Identify which cell holds the provided text, then report its (X, Y) central coordinate. 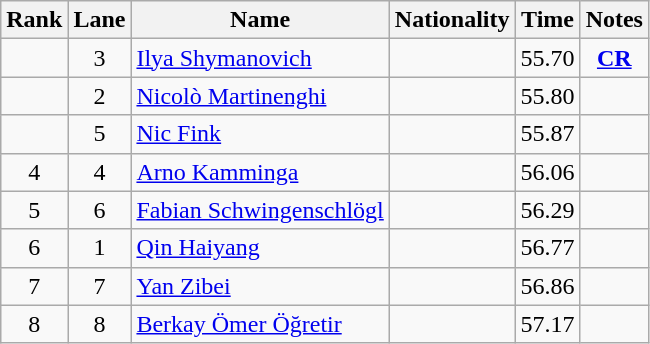
Time (548, 20)
55.70 (548, 58)
55.80 (548, 96)
56.86 (548, 286)
Nationality (452, 20)
56.06 (548, 172)
CR (614, 58)
1 (100, 248)
Lane (100, 20)
Rank (34, 20)
56.77 (548, 248)
Nicolò Martinenghi (260, 96)
56.29 (548, 210)
Notes (614, 20)
Arno Kamminga (260, 172)
Berkay Ömer Öğretir (260, 324)
3 (100, 58)
Nic Fink (260, 134)
57.17 (548, 324)
Name (260, 20)
Fabian Schwingenschlögl (260, 210)
Yan Zibei (260, 286)
Qin Haiyang (260, 248)
55.87 (548, 134)
2 (100, 96)
Ilya Shymanovich (260, 58)
